Return the [x, y] coordinate for the center point of the cell that contains the specified text.  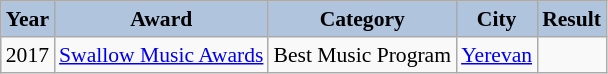
Year [28, 19]
City [496, 19]
Category [362, 19]
2017 [28, 55]
Award [161, 19]
Result [572, 19]
Best Music Program [362, 55]
Swallow Music Awards [161, 55]
Yerevan [496, 55]
